Search for the cell housing the specified text and yield its (X, Y) center coordinate. 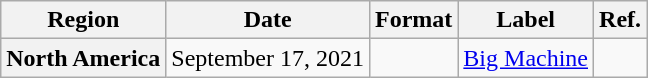
Big Machine (526, 58)
Ref. (620, 20)
September 17, 2021 (268, 58)
North America (84, 58)
Format (413, 20)
Date (268, 20)
Region (84, 20)
Label (526, 20)
